Search for the cell housing the specified text and yield its (x, y) center coordinate. 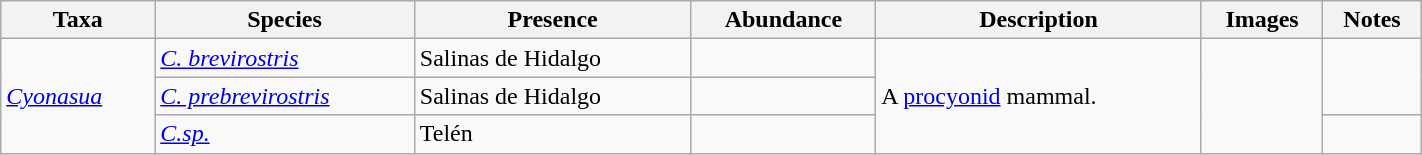
Images (1262, 20)
Description (1039, 20)
Species (285, 20)
Notes (1372, 20)
C.sp. (285, 134)
Presence (552, 20)
Taxa (78, 20)
C. prebrevirostris (285, 96)
A procyonid mammal. (1039, 96)
C. brevirostris (285, 58)
Cyonasua (78, 96)
Abundance (784, 20)
Telén (552, 134)
